Determine the (X, Y) coordinate at the center of the cell enclosing the given text.  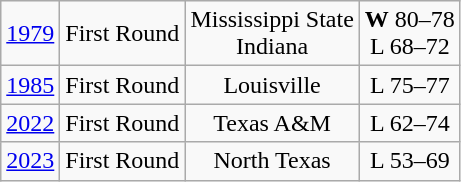
L 53–69 (410, 161)
North Texas (272, 161)
Mississippi StateIndiana (272, 34)
L 75–77 (410, 85)
Texas A&M (272, 123)
1979 (30, 34)
Louisville (272, 85)
2022 (30, 123)
L 62–74 (410, 123)
W 80–78L 68–72 (410, 34)
2023 (30, 161)
1985 (30, 85)
